Identify which cell holds the provided text, then report its (x, y) central coordinate. 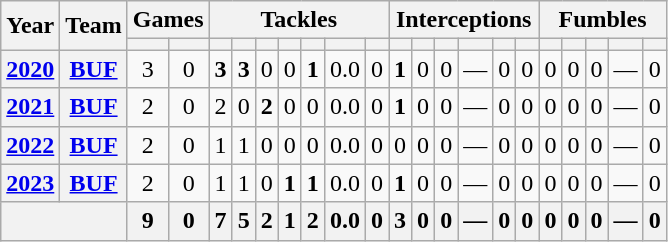
7 (220, 221)
Fumbles (602, 20)
Interceptions (463, 20)
2021 (30, 107)
5 (244, 221)
Team (94, 26)
Year (30, 26)
2020 (30, 69)
2023 (30, 183)
Games (168, 20)
Tackles (298, 20)
2022 (30, 145)
9 (148, 221)
